Capture the cell that displays the provided text and extract its (x, y) central coordinate. 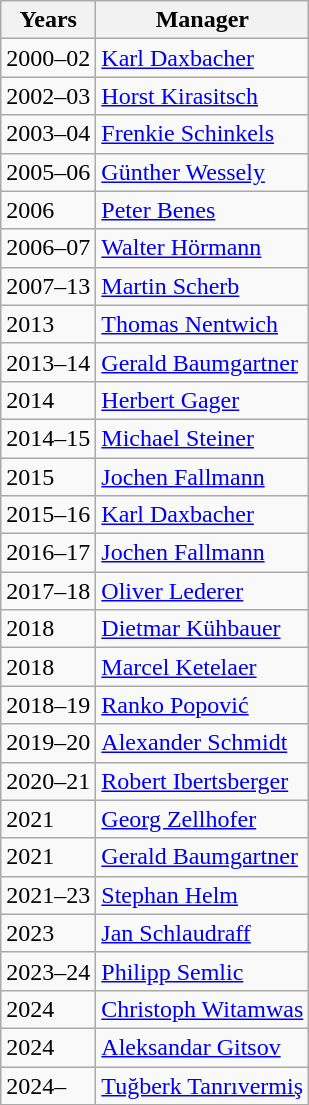
2002–03 (48, 96)
2018–19 (48, 705)
2017–18 (48, 591)
2000–02 (48, 58)
2023 (48, 933)
Herbert Gager (202, 400)
Michael Steiner (202, 438)
Peter Benes (202, 210)
2015 (48, 477)
Christoph Witamwas (202, 1009)
Jan Schlaudraff (202, 933)
Günther Wessely (202, 172)
2014 (48, 400)
2024– (48, 1085)
Manager (202, 20)
2007–13 (48, 286)
2013 (48, 324)
Tuğberk Tanrıvermiş (202, 1085)
Frenkie Schinkels (202, 134)
Ranko Popović (202, 705)
Walter Hörmann (202, 248)
2019–20 (48, 743)
2023–24 (48, 971)
Thomas Nentwich (202, 324)
Georg Zellhofer (202, 819)
2013–14 (48, 362)
2020–21 (48, 781)
Aleksandar Gitsov (202, 1047)
2021–23 (48, 895)
Years (48, 20)
2006 (48, 210)
Dietmar Kühbauer (202, 629)
2006–07 (48, 248)
Marcel Ketelaer (202, 667)
Stephan Helm (202, 895)
2016–17 (48, 553)
Oliver Lederer (202, 591)
Martin Scherb (202, 286)
Robert Ibertsberger (202, 781)
2003–04 (48, 134)
Philipp Semlic (202, 971)
2014–15 (48, 438)
Horst Kirasitsch (202, 96)
Alexander Schmidt (202, 743)
2005–06 (48, 172)
2015–16 (48, 515)
